Identify which cell holds the provided text, then report its [x, y] central coordinate. 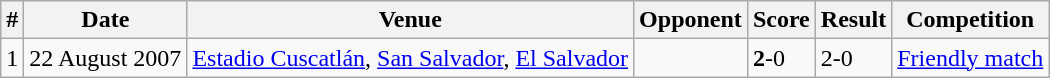
# [12, 20]
Venue [410, 20]
Date [106, 20]
Competition [970, 20]
1 [12, 58]
22 August 2007 [106, 58]
Estadio Cuscatlán, San Salvador, El Salvador [410, 58]
Opponent [691, 20]
Score [781, 20]
Result [853, 20]
Friendly match [970, 58]
